Detect which cell encompasses the target text, then output its [X, Y] center coordinate. 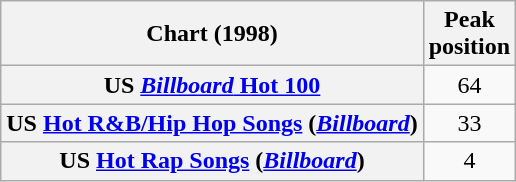
33 [469, 123]
4 [469, 161]
US Hot Rap Songs (Billboard) [212, 161]
US Billboard Hot 100 [212, 85]
64 [469, 85]
US Hot R&B/Hip Hop Songs (Billboard) [212, 123]
Peakposition [469, 34]
Chart (1998) [212, 34]
